Search for the cell housing the specified text and yield its [X, Y] center coordinate. 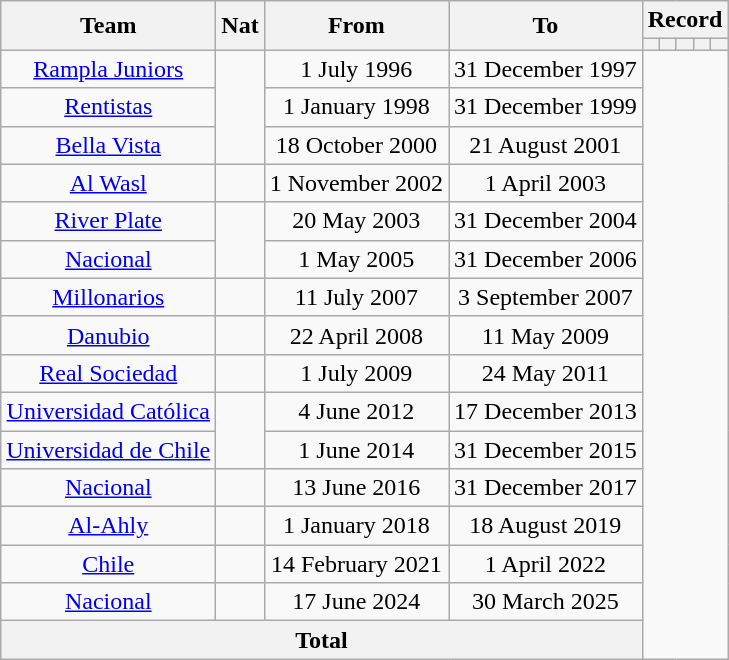
11 May 2009 [546, 335]
1 June 2014 [356, 449]
To [546, 26]
31 December 1997 [546, 69]
31 December 2017 [546, 488]
Bella Vista [108, 145]
31 December 2004 [546, 221]
Millonarios [108, 297]
1 November 2002 [356, 183]
Rentistas [108, 107]
Chile [108, 564]
4 June 2012 [356, 411]
30 March 2025 [546, 602]
1 January 2018 [356, 526]
18 October 2000 [356, 145]
31 December 1999 [546, 107]
21 August 2001 [546, 145]
1 April 2003 [546, 183]
13 June 2016 [356, 488]
Record [685, 20]
River Plate [108, 221]
18 August 2019 [546, 526]
20 May 2003 [356, 221]
From [356, 26]
Universidad de Chile [108, 449]
Al Wasl [108, 183]
Danubio [108, 335]
Nat [240, 26]
1 January 1998 [356, 107]
24 May 2011 [546, 373]
Team [108, 26]
17 December 2013 [546, 411]
1 May 2005 [356, 259]
22 April 2008 [356, 335]
1 April 2022 [546, 564]
Universidad Católica [108, 411]
31 December 2015 [546, 449]
Rampla Juniors [108, 69]
1 July 1996 [356, 69]
11 July 2007 [356, 297]
31 December 2006 [546, 259]
3 September 2007 [546, 297]
1 July 2009 [356, 373]
Total [322, 640]
17 June 2024 [356, 602]
Al-Ahly [108, 526]
Real Sociedad [108, 373]
14 February 2021 [356, 564]
